Return the (X, Y) coordinate for the center point of the cell that contains the specified text.  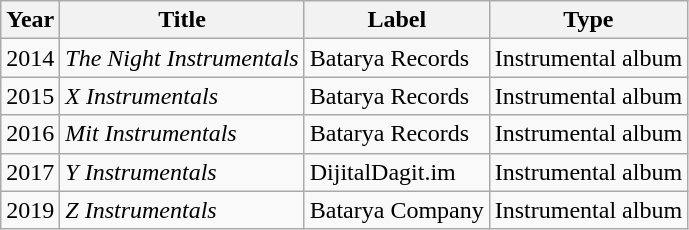
2015 (30, 96)
X Instrumentals (182, 96)
Batarya Company (396, 210)
2019 (30, 210)
Z Instrumentals (182, 210)
Title (182, 20)
The Night Instrumentals (182, 58)
2016 (30, 134)
Label (396, 20)
Type (588, 20)
Y Instrumentals (182, 172)
Year (30, 20)
2017 (30, 172)
Mit Instrumentals (182, 134)
DijitalDagit.im (396, 172)
2014 (30, 58)
